Detect which cell encompasses the target text, then output its [x, y] center coordinate. 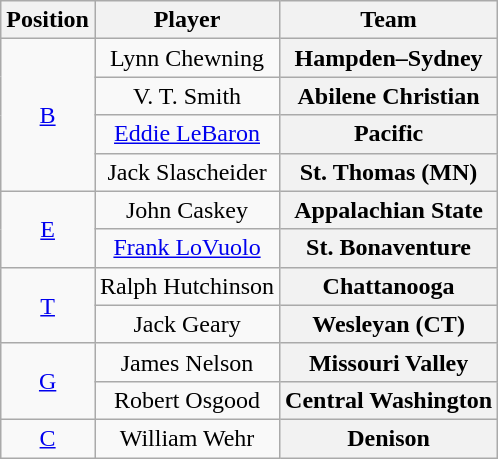
G [48, 381]
Robert Osgood [186, 400]
C [48, 438]
Hampden–Sydney [389, 58]
Denison [389, 438]
B [48, 115]
Frank LoVuolo [186, 248]
Jack Geary [186, 324]
T [48, 305]
Chattanooga [389, 286]
E [48, 229]
Abilene Christian [389, 96]
James Nelson [186, 362]
John Caskey [186, 210]
St. Bonaventure [389, 248]
Eddie LeBaron [186, 134]
William Wehr [186, 438]
Missouri Valley [389, 362]
Appalachian State [389, 210]
Team [389, 20]
Wesleyan (CT) [389, 324]
Ralph Hutchinson [186, 286]
Position [48, 20]
Lynn Chewning [186, 58]
Central Washington [389, 400]
Pacific [389, 134]
Player [186, 20]
V. T. Smith [186, 96]
St. Thomas (MN) [389, 172]
Jack Slascheider [186, 172]
